Detect which cell encompasses the target text, then output its [x, y] center coordinate. 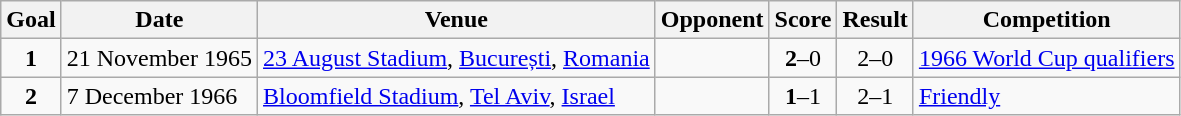
Goal [31, 20]
Bloomfield Stadium, Tel Aviv, Israel [457, 96]
Score [803, 20]
21 November 1965 [159, 58]
Competition [1046, 20]
1–1 [803, 96]
23 August Stadium, București, Romania [457, 58]
2–1 [875, 96]
Result [875, 20]
2 [31, 96]
7 December 1966 [159, 96]
Friendly [1046, 96]
Venue [457, 20]
Date [159, 20]
1 [31, 58]
1966 World Cup qualifiers [1046, 58]
Opponent [712, 20]
